Provide the [X, Y] coordinate of the cell's center where the given text is located.  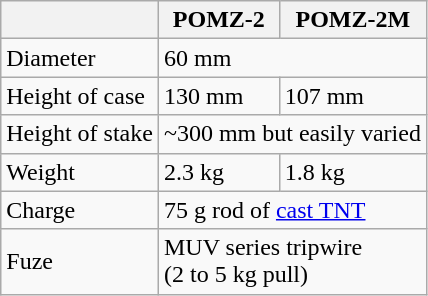
MUV series tripwire (2 to 5 kg pull) [292, 262]
Fuze [80, 262]
2.3 kg [218, 172]
POMZ-2M [352, 20]
POMZ-2 [218, 20]
Diameter [80, 58]
~300 mm but easily varied [292, 134]
60 mm [292, 58]
1.8 kg [352, 172]
Height of stake [80, 134]
107 mm [352, 96]
Charge [80, 210]
Weight [80, 172]
Height of case [80, 96]
130 mm [218, 96]
75 g rod of cast TNT [292, 210]
